From the cell containing the given text, extract its center point as [x, y] coordinate. 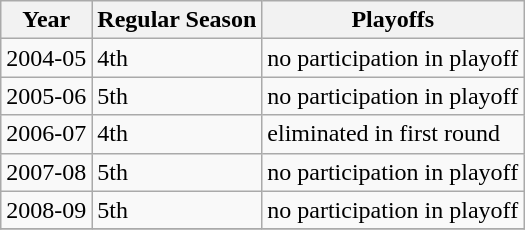
2005-06 [46, 96]
2008-09 [46, 210]
Regular Season [177, 20]
Year [46, 20]
eliminated in first round [393, 134]
Playoffs [393, 20]
2007-08 [46, 172]
2004-05 [46, 58]
2006-07 [46, 134]
